Pinpoint the cell where the given text exists, returning its [x, y] midpoint coordinate. 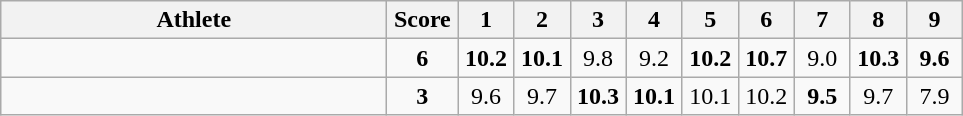
9.5 [822, 96]
7.9 [934, 96]
8 [878, 20]
Athlete [194, 20]
10.7 [766, 58]
9.0 [822, 58]
1 [486, 20]
7 [822, 20]
9.2 [654, 58]
Score [422, 20]
4 [654, 20]
2 [542, 20]
9 [934, 20]
9.8 [598, 58]
5 [710, 20]
